Pinpoint the cell where the given text exists, returning its [x, y] midpoint coordinate. 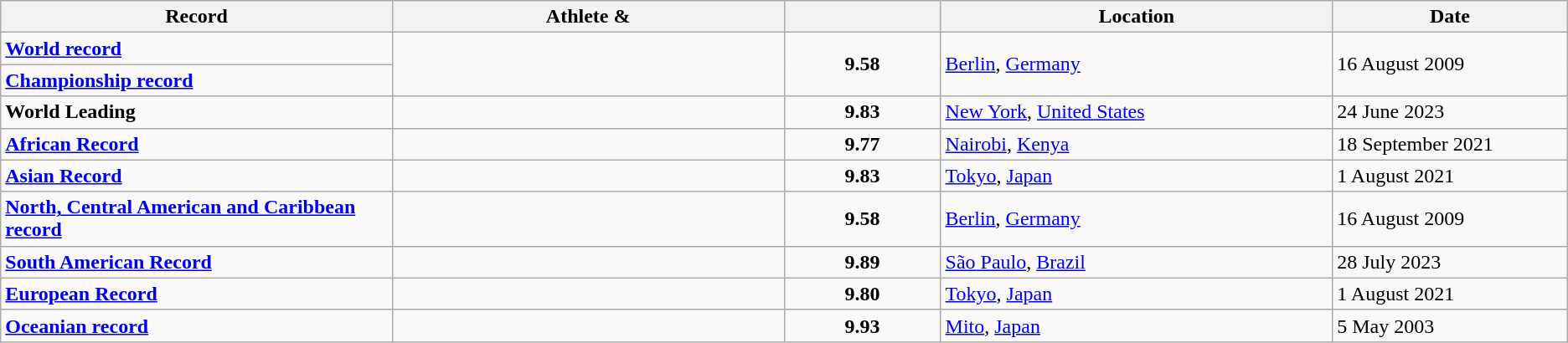
9.89 [863, 262]
18 September 2021 [1451, 144]
New York, United States [1137, 112]
Athlete & [588, 17]
Oceanian record [197, 325]
World Leading [197, 112]
9.77 [863, 144]
5 May 2003 [1451, 325]
Championship record [197, 80]
Date [1451, 17]
Nairobi, Kenya [1137, 144]
South American Record [197, 262]
9.80 [863, 294]
São Paulo, Brazil [1137, 262]
28 July 2023 [1451, 262]
World record [197, 49]
24 June 2023 [1451, 112]
European Record [197, 294]
Mito, Japan [1137, 325]
Location [1137, 17]
African Record [197, 144]
Record [197, 17]
Asian Record [197, 176]
9.93 [863, 325]
North, Central American and Caribbean record [197, 219]
